From the cell containing the given text, extract its center point as [X, Y] coordinate. 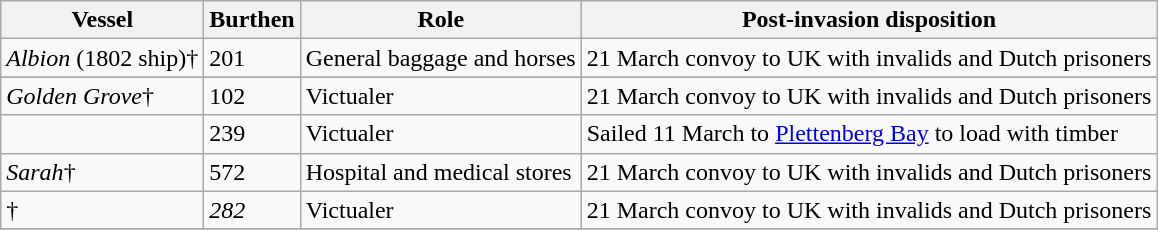
Albion (1802 ship)† [102, 58]
Burthen [252, 20]
† [102, 210]
102 [252, 96]
572 [252, 172]
Post-invasion disposition [869, 20]
General baggage and horses [440, 58]
Role [440, 20]
282 [252, 210]
Sarah† [102, 172]
Golden Grove† [102, 96]
Sailed 11 March to Plettenberg Bay to load with timber [869, 134]
201 [252, 58]
Vessel [102, 20]
Hospital and medical stores [440, 172]
239 [252, 134]
